Provide the (X, Y) coordinate of the cell's center where the given text is located.  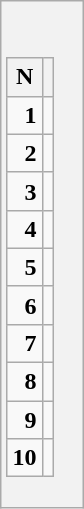
N 1 2 3 4 5 6 7 8 9 10 (42, 254)
3 (24, 191)
1 (24, 115)
10 (24, 458)
8 (24, 382)
4 (24, 229)
6 (24, 305)
2 (24, 153)
5 (24, 267)
9 (24, 420)
N (24, 77)
7 (24, 343)
